Determine the (x, y) coordinate at the center of the cell enclosing the given text.  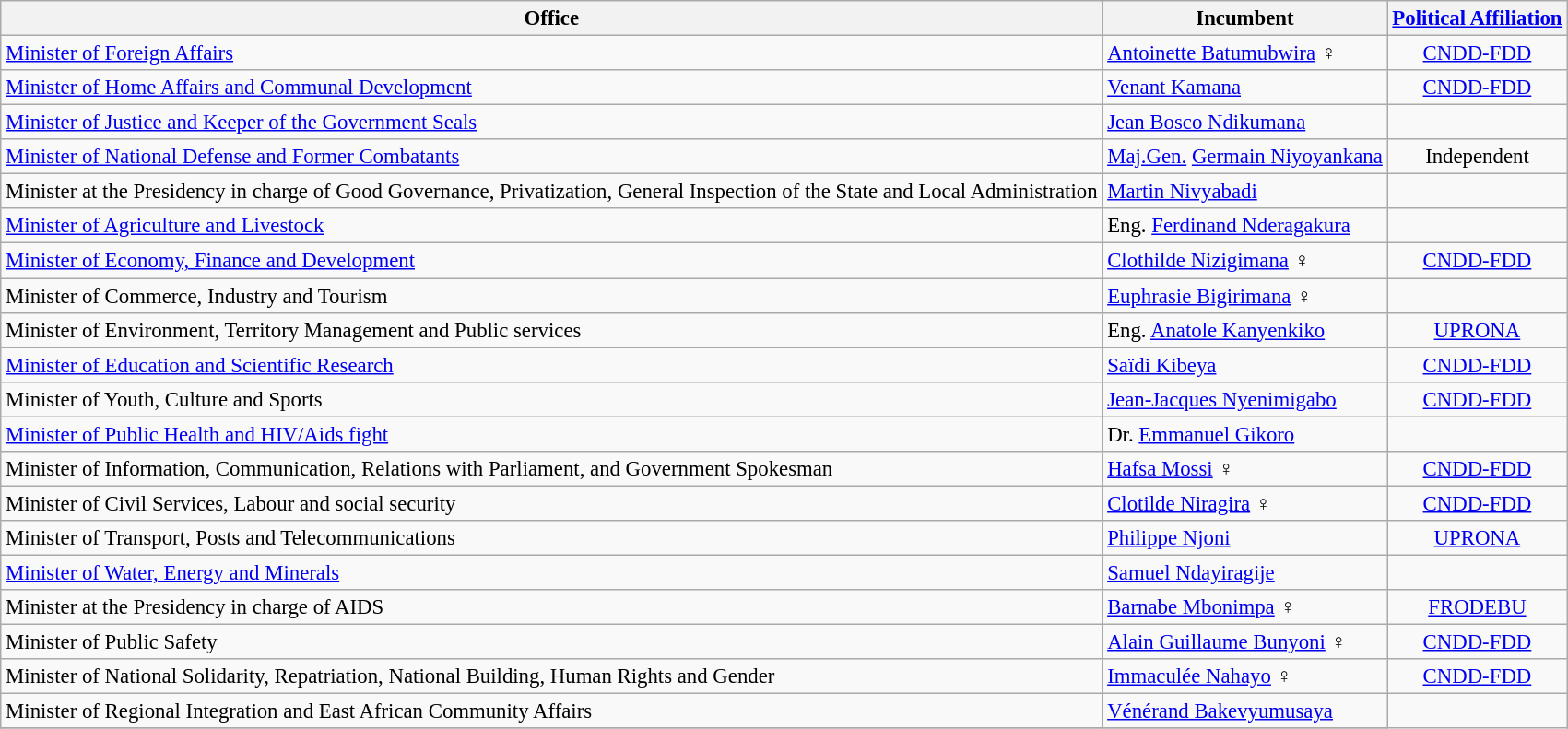
Minister of Regional Integration and East African Community Affairs (551, 711)
Minister of Youth, Culture and Sports (551, 399)
Minister of Environment, Territory Management and Public services (551, 330)
Minister of Home Affairs and Communal Development (551, 88)
Jean-Jacques Nyenimigabo (1244, 399)
Vénérand Bakevyumusaya (1244, 711)
Minister of National Defense and Former Combatants (551, 157)
Minister of National Solidarity, Repatriation, National Building, Human Rights and Gender (551, 676)
Minister of Transport, Posts and Telecommunications (551, 538)
Independent (1477, 157)
Eng. Anatole Kanyenkiko (1244, 330)
Minister of Commerce, Industry and Tourism (551, 296)
Minister of Public Safety (551, 642)
Antoinette Batumubwira ♀ (1244, 53)
Office (551, 18)
Eng. Ferdinand Nderagakura (1244, 226)
Minister at the Presidency in charge of AIDS (551, 607)
Clotilde Niragira ♀ (1244, 503)
Minister of Agriculture and Livestock (551, 226)
Minister of Foreign Affairs (551, 53)
Minister of Public Health and HIV/Aids fight (551, 434)
Minister of Justice and Keeper of the Government Seals (551, 123)
Dr. Emmanuel Gikoro (1244, 434)
Minister of Education and Scientific Research (551, 365)
Minister of Civil Services, Labour and social security (551, 503)
Samuel Ndayiragije (1244, 572)
Euphrasie Bigirimana ♀ (1244, 296)
Immaculée Nahayo ♀ (1244, 676)
Clothilde Nizigimana ♀ (1244, 261)
Minister at the Presidency in charge of Good Governance, Privatization, General Inspection of the State and Local Administration (551, 192)
Incumbent (1244, 18)
FRODEBU (1477, 607)
Philippe Njoni (1244, 538)
Hafsa Mossi ♀ (1244, 469)
Minister of Information, Communication, Relations with Parliament, and Government Spokesman (551, 469)
Maj.Gen. Germain Niyoyankana (1244, 157)
Saïdi Kibeya (1244, 365)
Jean Bosco Ndikumana (1244, 123)
Minister of Water, Energy and Minerals (551, 572)
Political Affiliation (1477, 18)
Minister of Economy, Finance and Development (551, 261)
Barnabe Mbonimpa ♀ (1244, 607)
Alain Guillaume Bunyoni ♀ (1244, 642)
Martin Nivyabadi (1244, 192)
Venant Kamana (1244, 88)
